Return [x, y] of the center of cell containing provided text 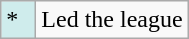
Led the league [112, 20]
* [18, 20]
